Extract the (X, Y) coordinate from the center of the cell holding the provided text.  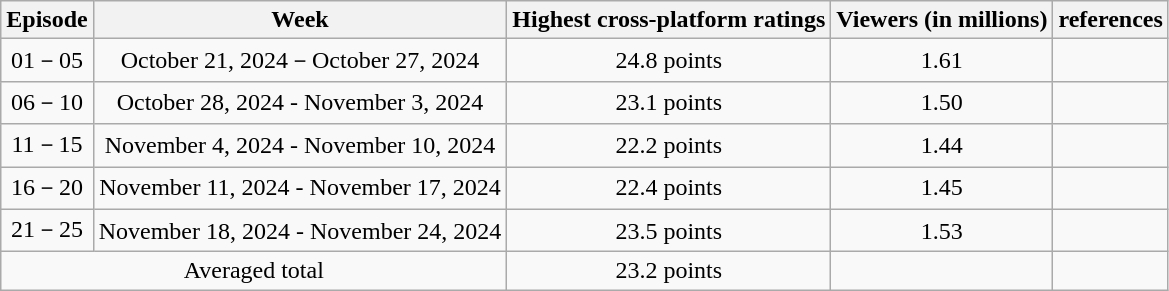
Averaged total (254, 271)
01－05 (47, 60)
16－20 (47, 188)
24.8 points (669, 60)
Week (300, 20)
Viewers (in millions) (942, 20)
23.2 points (669, 271)
22.2 points (669, 146)
1.45 (942, 188)
October 21, 2024－October 27, 2024 (300, 60)
references (1110, 20)
November 4, 2024 - November 10, 2024 (300, 146)
22.4 points (669, 188)
11－15 (47, 146)
October 28, 2024 - November 3, 2024 (300, 102)
November 11, 2024 - November 17, 2024 (300, 188)
1.50 (942, 102)
21－25 (47, 230)
23.5 points (669, 230)
23.1 points (669, 102)
1.61 (942, 60)
1.44 (942, 146)
1.53 (942, 230)
Highest cross-platform ratings (669, 20)
November 18, 2024 - November 24, 2024 (300, 230)
Episode (47, 20)
06－10 (47, 102)
